Determine the (X, Y) coordinate at the center of the cell enclosing the given text.  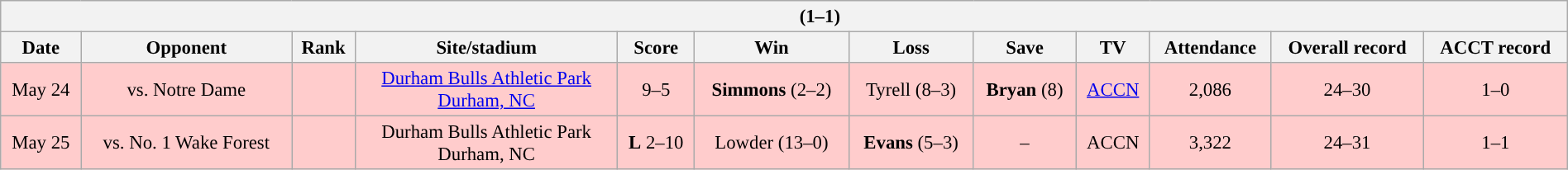
Lowder (13–0) (772, 144)
– (1025, 144)
vs. Notre Dame (187, 89)
Overall record (1348, 47)
1–1 (1495, 144)
Save (1025, 47)
1–0 (1495, 89)
Attendance (1211, 47)
2,086 (1211, 89)
Date (41, 47)
Bryan (8) (1025, 89)
Score (657, 47)
vs. No. 1 Wake Forest (187, 144)
Site/stadium (486, 47)
Loss (911, 47)
(1–1) (784, 17)
L 2–10 (657, 144)
3,322 (1211, 144)
Rank (324, 47)
Win (772, 47)
Opponent (187, 47)
TV (1113, 47)
Evans (5–3) (911, 144)
ACCT record (1495, 47)
24–30 (1348, 89)
24–31 (1348, 144)
Tyrell (8–3) (911, 89)
May 25 (41, 144)
Simmons (2–2) (772, 89)
9–5 (657, 89)
May 24 (41, 89)
